Return (x, y) of the center of cell containing provided text 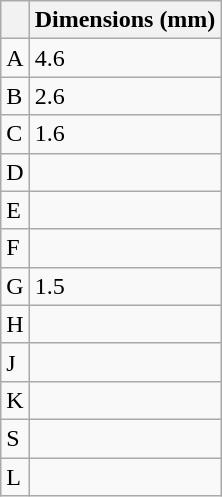
C (15, 134)
Dimensions (mm) (125, 20)
2.6 (125, 96)
D (15, 172)
1.6 (125, 134)
B (15, 96)
J (15, 362)
E (15, 210)
S (15, 438)
A (15, 58)
F (15, 248)
1.5 (125, 286)
L (15, 477)
H (15, 324)
G (15, 286)
K (15, 400)
4.6 (125, 58)
